Detect which cell encompasses the target text, then output its [X, Y] center coordinate. 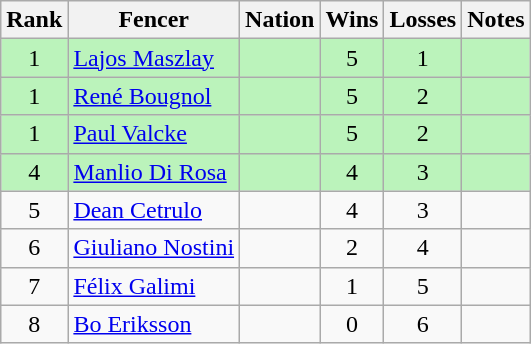
Notes [496, 20]
Paul Valcke [154, 134]
Rank [34, 20]
Manlio Di Rosa [154, 172]
Wins [352, 20]
Nation [280, 20]
Lajos Maszlay [154, 58]
0 [352, 324]
Félix Galimi [154, 286]
René Bougnol [154, 96]
7 [34, 286]
8 [34, 324]
Giuliano Nostini [154, 248]
Bo Eriksson [154, 324]
Fencer [154, 20]
Dean Cetrulo [154, 210]
Losses [423, 20]
